Search for the cell housing the specified text and yield its (X, Y) center coordinate. 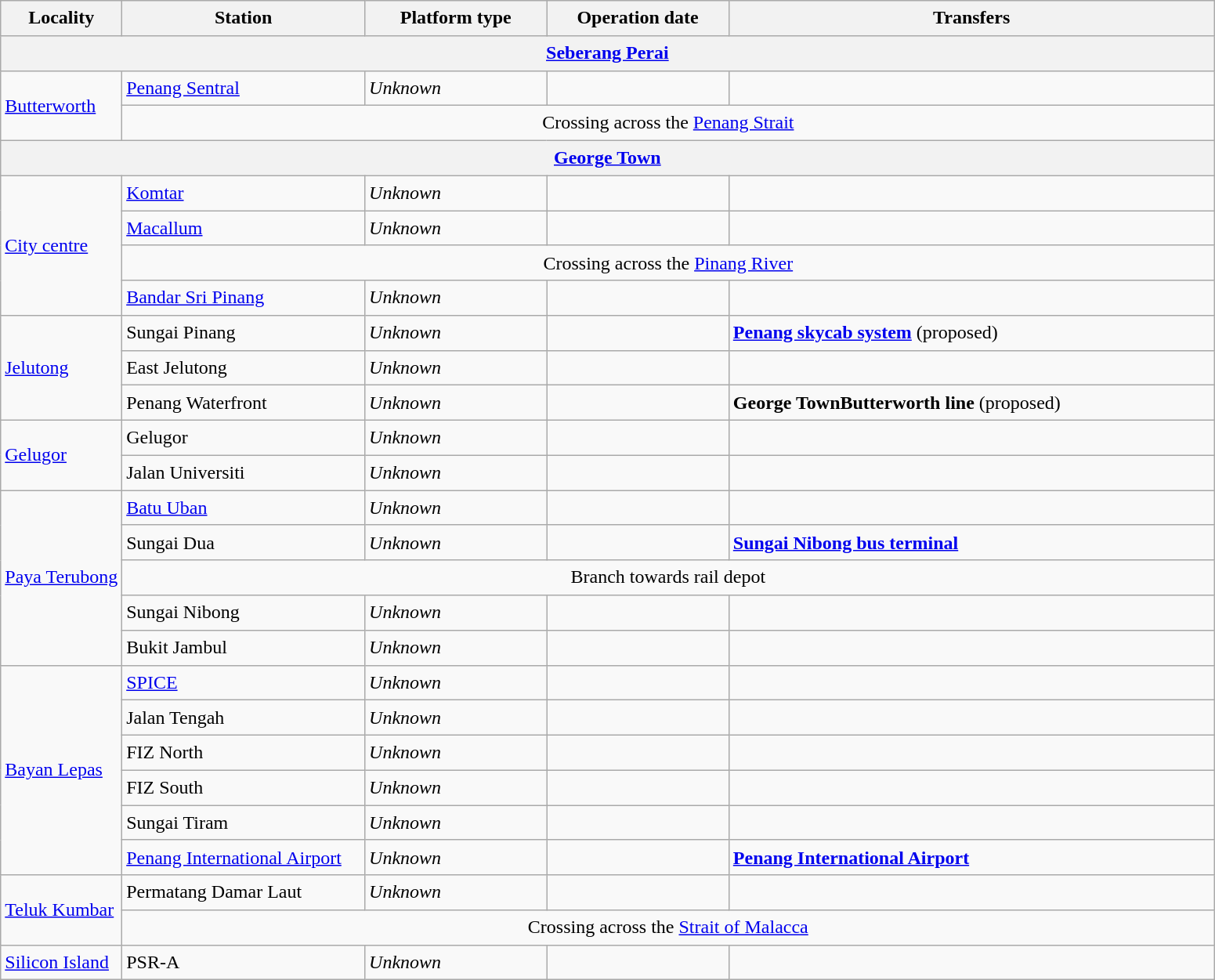
Penang skycab system (proposed) (971, 334)
FIZ North (244, 752)
Crossing across the Penang Strait (668, 124)
Butterworth (61, 105)
FIZ South (244, 788)
Station (244, 19)
PSR-A (244, 962)
Teluk Kumbar (61, 910)
Branch towards rail depot (668, 578)
Penang Waterfront (244, 403)
Crossing across the Strait of Malacca (668, 928)
Jelutong (61, 368)
SPICE (244, 683)
Sungai Nibong bus terminal (971, 542)
Permatang Damar Laut (244, 893)
Sungai Dua (244, 542)
Batu Uban (244, 508)
East Jelutong (244, 368)
Jalan Universiti (244, 473)
George Town (608, 158)
George TownButterworth line (proposed) (971, 403)
Locality (61, 19)
Operation date (638, 19)
Crossing across the Pinang River (668, 263)
Transfers (971, 19)
Penang Sentral (244, 88)
Platform type (456, 19)
Macallum (244, 229)
Bayan Lepas (61, 770)
City centre (61, 246)
Silicon Island (61, 962)
Sungai Nibong (244, 613)
Sungai Tiram (244, 823)
Paya Terubong (61, 578)
Jalan Tengah (244, 718)
Seberang Perai (608, 53)
Komtar (244, 193)
Bandar Sri Pinang (244, 298)
Bukit Jambul (244, 647)
Sungai Pinang (244, 334)
